Provide the [X, Y] coordinate of the cell's center where the given text is located.  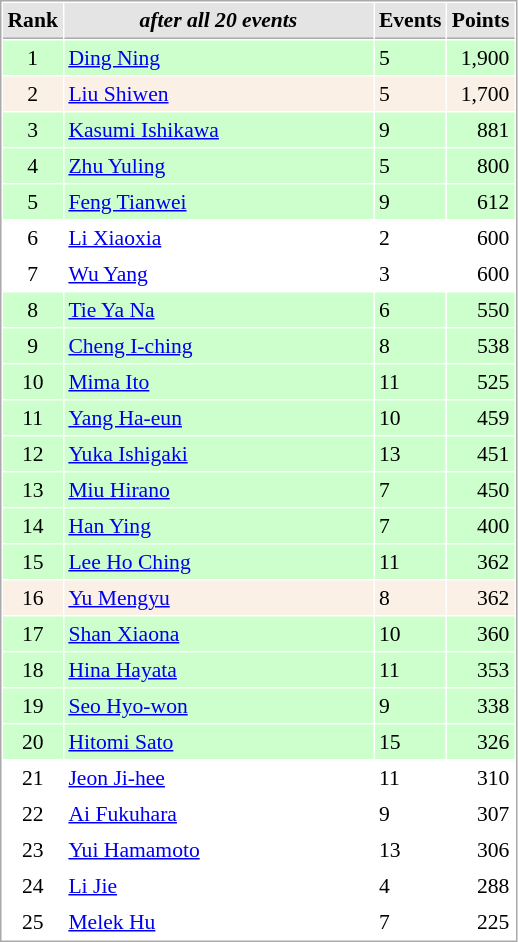
Ai Fukuhara [218, 813]
Yui Hamamoto [218, 849]
24 [32, 885]
25 [32, 921]
538 [480, 345]
459 [480, 417]
307 [480, 813]
Points [480, 21]
Hitomi Sato [218, 741]
400 [480, 525]
360 [480, 633]
14 [32, 525]
450 [480, 489]
353 [480, 669]
Rank [32, 21]
Lee Ho Ching [218, 561]
23 [32, 849]
225 [480, 921]
Wu Yang [218, 273]
Yang Ha-eun [218, 417]
451 [480, 453]
Feng Tianwei [218, 201]
Hina Hayata [218, 669]
326 [480, 741]
288 [480, 885]
Jeon Ji-hee [218, 777]
Yuka Ishigaki [218, 453]
16 [32, 597]
Melek Hu [218, 921]
1,900 [480, 57]
1 [32, 57]
306 [480, 849]
19 [32, 705]
Cheng I-ching [218, 345]
12 [32, 453]
1,700 [480, 93]
18 [32, 669]
Tie Ya Na [218, 309]
Han Ying [218, 525]
Kasumi Ishikawa [218, 129]
800 [480, 165]
Mima Ito [218, 381]
22 [32, 813]
Miu Hirano [218, 489]
Li Xiaoxia [218, 237]
Li Jie [218, 885]
Shan Xiaona [218, 633]
after all 20 events [218, 21]
550 [480, 309]
612 [480, 201]
881 [480, 129]
Events [410, 21]
20 [32, 741]
Ding Ning [218, 57]
21 [32, 777]
338 [480, 705]
Zhu Yuling [218, 165]
525 [480, 381]
17 [32, 633]
Seo Hyo-won [218, 705]
Yu Mengyu [218, 597]
Liu Shiwen [218, 93]
310 [480, 777]
